Provide the (x, y) coordinate of the cell's center where the given text is located.  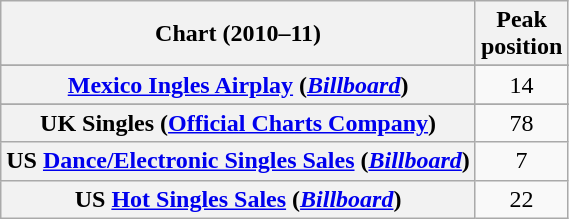
78 (521, 123)
Chart (2010–11) (238, 34)
US Hot Singles Sales (Billboard) (238, 199)
14 (521, 85)
UK Singles (Official Charts Company) (238, 123)
22 (521, 199)
Mexico Ingles Airplay (Billboard) (238, 85)
7 (521, 161)
Peakposition (521, 34)
US Dance/Electronic Singles Sales (Billboard) (238, 161)
